Locate the cell with the specified text and output its [x, y] center coordinate. 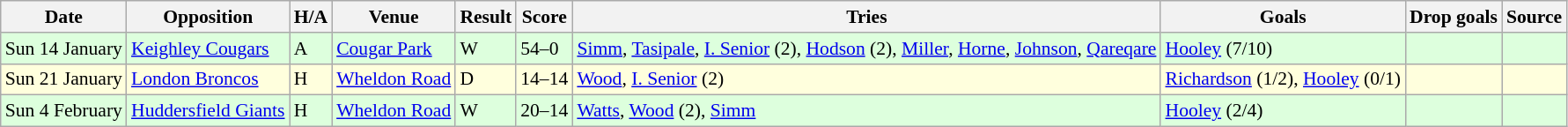
Sun 14 January [63, 49]
Huddersfield Giants [208, 111]
Source [1534, 17]
Richardson (1/2), Hooley (0/1) [1283, 79]
Sun 4 February [63, 111]
Drop goals [1454, 17]
A [312, 49]
Result [486, 17]
D [486, 79]
Opposition [208, 17]
Goals [1283, 17]
Keighley Cougars [208, 49]
Watts, Wood (2), Simm [866, 111]
H/A [312, 17]
Score [544, 17]
London Broncos [208, 79]
Tries [866, 17]
Date [63, 17]
Sun 21 January [63, 79]
Simm, Tasipale, I. Senior (2), Hodson (2), Miller, Horne, Johnson, Qareqare [866, 49]
20–14 [544, 111]
Hooley (2/4) [1283, 111]
Cougar Park [394, 49]
Venue [394, 17]
14–14 [544, 79]
Wood, I. Senior (2) [866, 79]
54–0 [544, 49]
Hooley (7/10) [1283, 49]
